Find where the given text appears and provide that cell's center as (x, y) coordinate. 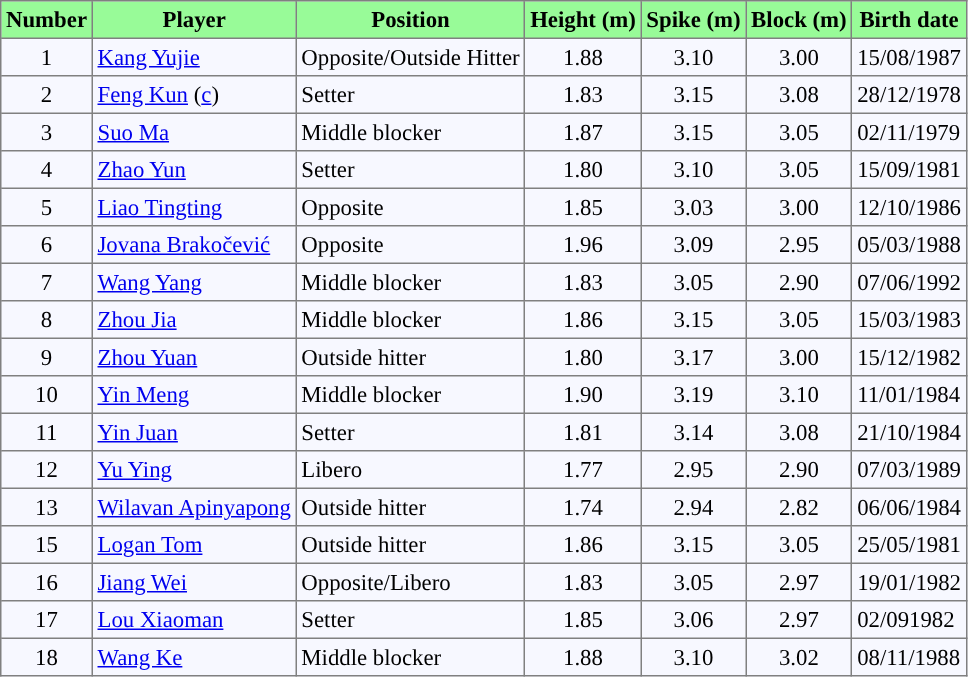
05/03/1988 (909, 245)
11 (47, 432)
9 (47, 357)
Wilavan Apinyapong (194, 507)
08/11/1988 (909, 657)
02/091982 (909, 620)
Yin Juan (194, 432)
4 (47, 170)
19/01/1982 (909, 582)
Birth date (909, 20)
Kang Yujie (194, 57)
Suo Ma (194, 132)
Opposite/Outside Hitter (410, 57)
07/06/1992 (909, 282)
Jiang Wei (194, 582)
28/12/1978 (909, 95)
2 (47, 95)
7 (47, 282)
12/10/1986 (909, 207)
Number (47, 20)
5 (47, 207)
3.14 (694, 432)
21/10/1984 (909, 432)
1.77 (583, 470)
Wang Yang (194, 282)
3.19 (694, 395)
1.74 (583, 507)
15/08/1987 (909, 57)
Opposite/Libero (410, 582)
15/09/1981 (909, 170)
Feng Kun (c) (194, 95)
Height (m) (583, 20)
17 (47, 620)
Position (410, 20)
15/12/1982 (909, 357)
1.96 (583, 245)
1.87 (583, 132)
1.81 (583, 432)
15 (47, 545)
Wang Ke (194, 657)
Jovana Brakočević (194, 245)
15/03/1983 (909, 320)
3.17 (694, 357)
07/03/1989 (909, 470)
3 (47, 132)
Player (194, 20)
Zhou Jia (194, 320)
Yin Meng (194, 395)
Spike (m) (694, 20)
12 (47, 470)
11/01/1984 (909, 395)
2.82 (799, 507)
Liao Tingting (194, 207)
06/06/1984 (909, 507)
3.03 (694, 207)
18 (47, 657)
3.09 (694, 245)
16 (47, 582)
Zhao Yun (194, 170)
3.02 (799, 657)
Logan Tom (194, 545)
25/05/1981 (909, 545)
Zhou Yuan (194, 357)
02/11/1979 (909, 132)
Block (m) (799, 20)
1 (47, 57)
2.94 (694, 507)
6 (47, 245)
10 (47, 395)
8 (47, 320)
Yu Ying (194, 470)
Libero (410, 470)
Lou Xiaoman (194, 620)
3.06 (694, 620)
1.90 (583, 395)
13 (47, 507)
